Capture the cell that displays the provided text and extract its (x, y) central coordinate. 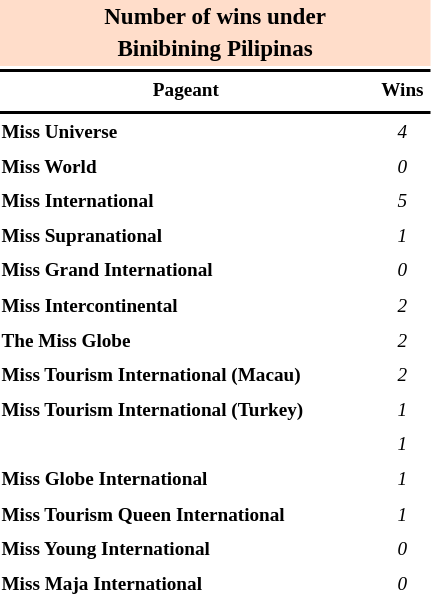
5 (402, 202)
Miss Tourism Queen International (186, 515)
Miss Tourism International (Turkey) (186, 411)
Pageant (186, 92)
Miss Universe (186, 132)
4 (402, 132)
Miss Globe International (186, 480)
Miss Intercontinental (186, 306)
Miss International (186, 202)
Miss World (186, 167)
Number of wins underBinibining Pilipinas (215, 34)
Wins (402, 92)
Miss Young International (186, 550)
Miss Grand International (186, 271)
Miss Supranational (186, 237)
Miss Tourism International (Macau) (186, 376)
The Miss Globe (186, 341)
